Find where the given text appears and provide that cell's center as [x, y] coordinate. 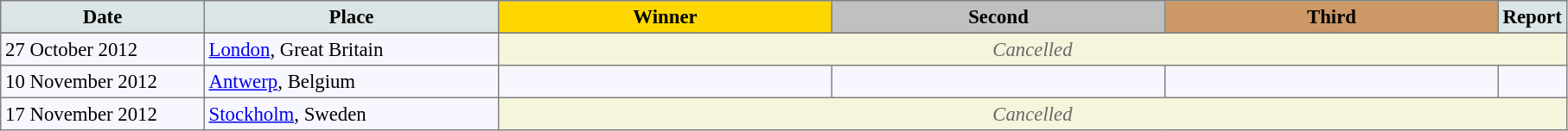
Second [998, 17]
Report [1532, 17]
London, Great Britain [351, 49]
Winner [666, 17]
17 November 2012 [103, 114]
Third [1332, 17]
27 October 2012 [103, 49]
10 November 2012 [103, 82]
Place [351, 17]
Date [103, 17]
Antwerp, Belgium [351, 82]
Stockholm, Sweden [351, 114]
